Output the [x, y] coordinate of the center of the cell containing the given text.  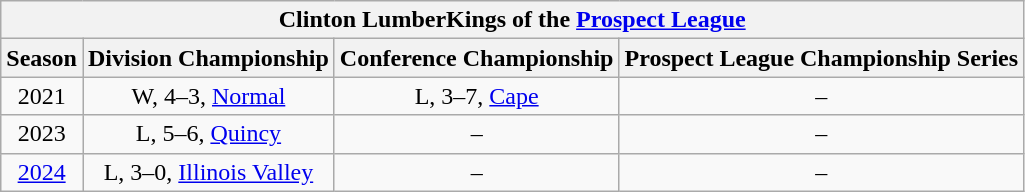
W, 4–3, Normal [208, 96]
Clinton LumberKings of the Prospect League [512, 20]
Division Championship [208, 58]
L, 3–0, Illinois Valley [208, 172]
Prospect League Championship Series [822, 58]
L, 5–6, Quincy [208, 134]
L, 3–7, Cape [476, 96]
Conference Championship [476, 58]
2021 [42, 96]
Season [42, 58]
2023 [42, 134]
2024 [42, 172]
